Determine the [x, y] coordinate at the center of the cell enclosing the given text.  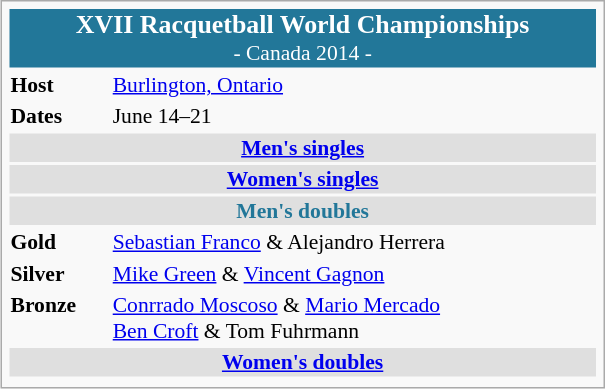
Men's doubles [302, 210]
Men's singles [302, 147]
Women's doubles [302, 362]
June 14–21 [354, 116]
Women's singles [302, 179]
Gold [58, 242]
Bronze [58, 318]
XVII Racquetball World Championships- Canada 2014 - [302, 38]
Host [58, 84]
Sebastian Franco & Alejandro Herrera [354, 242]
Burlington, Ontario [354, 84]
Dates [58, 116]
Silver [58, 273]
Conrrado Moscoso & Mario Mercado Ben Croft & Tom Fuhrmann [354, 318]
Mike Green & Vincent Gagnon [354, 273]
